Detect which cell encompasses the target text, then output its (X, Y) center coordinate. 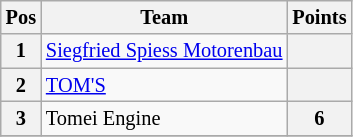
TOM'S (164, 85)
Pos (21, 17)
Siegfried Spiess Motorenbau (164, 51)
1 (21, 51)
Tomei Engine (164, 118)
Team (164, 17)
2 (21, 85)
3 (21, 118)
Points (319, 17)
6 (319, 118)
